Scan for the cell matching the given text and deliver its [x, y] coordinate at center. 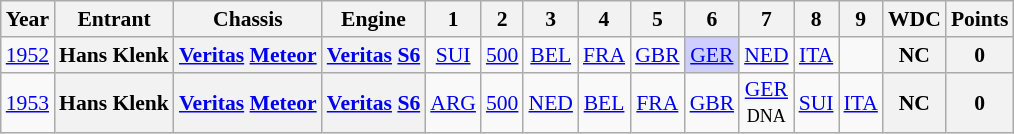
GERDNA [766, 102]
1953 [28, 102]
4 [604, 19]
6 [712, 19]
Engine [374, 19]
GER [712, 55]
8 [816, 19]
1952 [28, 55]
ARG [453, 102]
Points [980, 19]
3 [550, 19]
1 [453, 19]
Entrant [114, 19]
7 [766, 19]
9 [861, 19]
5 [658, 19]
Year [28, 19]
2 [502, 19]
Chassis [248, 19]
WDC [914, 19]
